Determine the [x, y] coordinate at the center of the cell enclosing the given text.  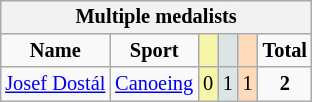
Canoeing [154, 84]
Josef Dostál [55, 84]
2 [285, 84]
Name [55, 51]
Total [285, 51]
Multiple medalists [156, 17]
0 [208, 84]
Sport [154, 51]
